Determine the [X, Y] coordinate at the center of the cell enclosing the given text.  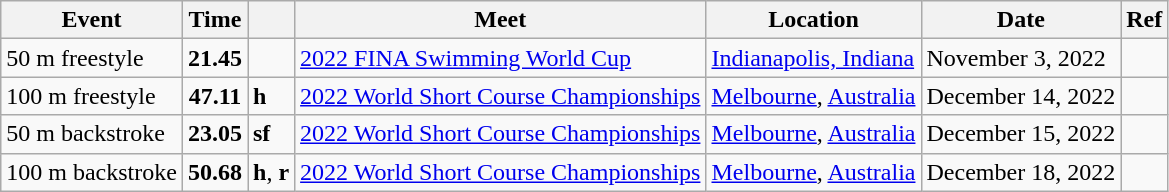
100 m freestyle [92, 96]
sf [272, 134]
Meet [500, 20]
100 m backstroke [92, 172]
50.68 [214, 172]
h, r [272, 172]
Ref [1144, 20]
21.45 [214, 58]
December 18, 2022 [1021, 172]
50 m freestyle [92, 58]
Event [92, 20]
h [272, 96]
December 14, 2022 [1021, 96]
November 3, 2022 [1021, 58]
Time [214, 20]
December 15, 2022 [1021, 134]
Location [814, 20]
2022 FINA Swimming World Cup [500, 58]
Date [1021, 20]
23.05 [214, 134]
47.11 [214, 96]
Indianapolis, Indiana [814, 58]
50 m backstroke [92, 134]
